Locate the cell with the specified text and output its [X, Y] center coordinate. 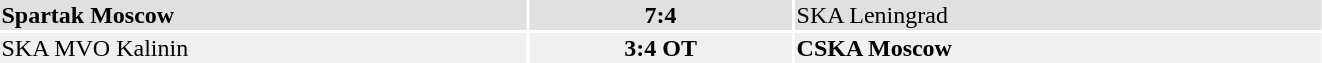
SKA MVO Kalinin [263, 48]
Spartak Moscow [263, 15]
CSKA Moscow [1058, 48]
3:4 OT [660, 48]
7:4 [660, 15]
SKA Leningrad [1058, 15]
